Return the (X, Y) coordinate for the center point of the cell that contains the specified text.  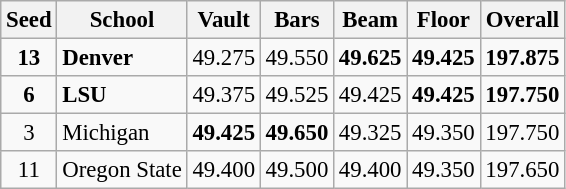
49.325 (370, 133)
Oregon State (122, 170)
Vault (224, 20)
Beam (370, 20)
Floor (444, 20)
School (122, 20)
11 (29, 170)
6 (29, 95)
Bars (296, 20)
49.375 (224, 95)
197.875 (522, 58)
LSU (122, 95)
13 (29, 58)
49.275 (224, 58)
49.625 (370, 58)
Seed (29, 20)
197.650 (522, 170)
49.550 (296, 58)
49.500 (296, 170)
Michigan (122, 133)
3 (29, 133)
Overall (522, 20)
Denver (122, 58)
49.650 (296, 133)
49.525 (296, 95)
